Identify which cell holds the provided text, then report its (X, Y) central coordinate. 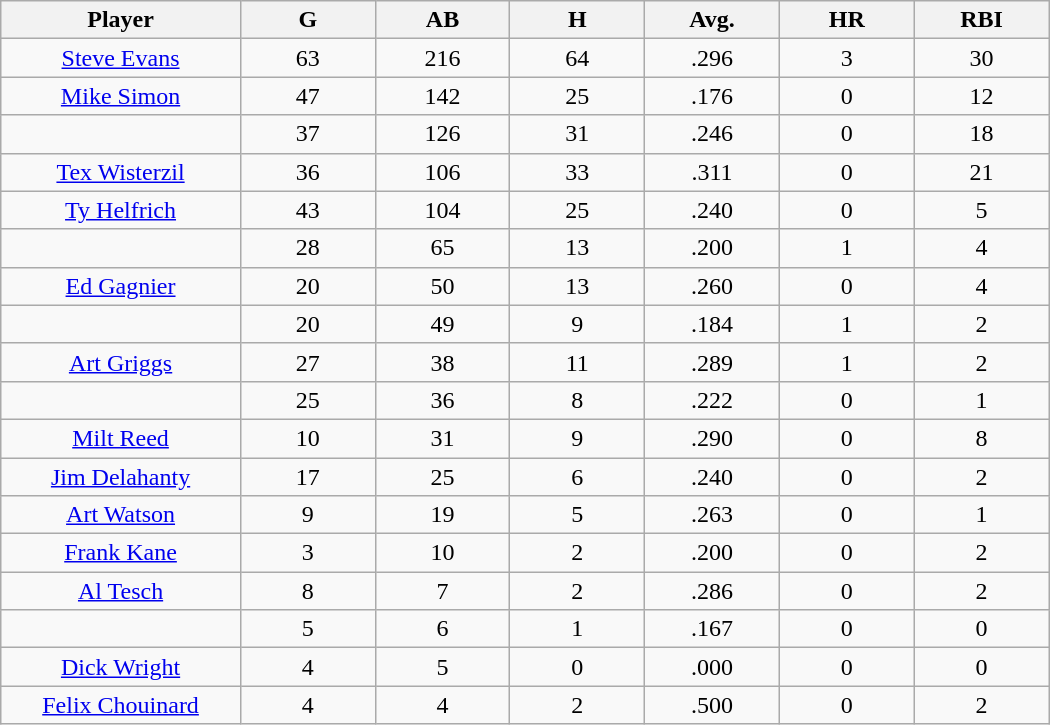
Mike Simon (121, 96)
AB (442, 20)
Avg. (712, 20)
104 (442, 210)
.500 (712, 705)
.222 (712, 400)
38 (442, 362)
Felix Chouinard (121, 705)
106 (442, 172)
Ed Gagnier (121, 286)
.289 (712, 362)
19 (442, 515)
65 (442, 248)
Milt Reed (121, 438)
12 (982, 96)
Tex Wisterzil (121, 172)
HR (846, 20)
.296 (712, 58)
64 (578, 58)
63 (308, 58)
142 (442, 96)
RBI (982, 20)
43 (308, 210)
11 (578, 362)
Dick Wright (121, 667)
49 (442, 324)
.260 (712, 286)
H (578, 20)
.246 (712, 134)
Player (121, 20)
.263 (712, 515)
.167 (712, 629)
Art Griggs (121, 362)
Art Watson (121, 515)
21 (982, 172)
28 (308, 248)
.290 (712, 438)
.184 (712, 324)
.286 (712, 591)
126 (442, 134)
.176 (712, 96)
Steve Evans (121, 58)
18 (982, 134)
216 (442, 58)
37 (308, 134)
30 (982, 58)
Al Tesch (121, 591)
Ty Helfrich (121, 210)
50 (442, 286)
G (308, 20)
7 (442, 591)
47 (308, 96)
27 (308, 362)
Jim Delahanty (121, 477)
Frank Kane (121, 553)
.311 (712, 172)
.000 (712, 667)
17 (308, 477)
33 (578, 172)
